Determine the [x, y] coordinate at the center of the cell enclosing the given text.  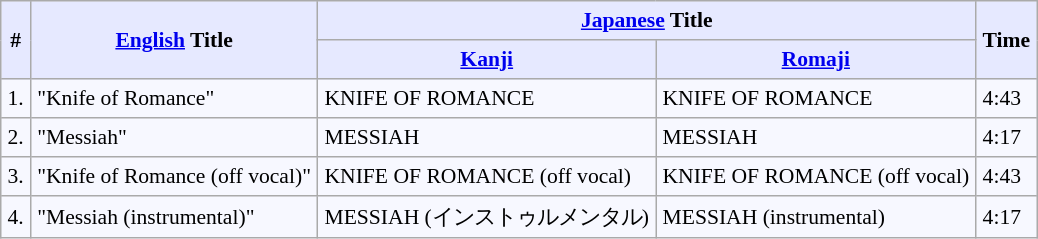
English Title [174, 40]
Kanji [487, 60]
Time [1006, 40]
"Knife of Romance" [174, 98]
4. [16, 217]
2. [16, 138]
MESSIAH (instrumental) [816, 217]
Romaji [816, 60]
"Messiah (instrumental)" [174, 217]
Japanese Title [647, 20]
1. [16, 98]
"Knife of Romance (off vocal)" [174, 176]
"Messiah" [174, 138]
MESSIAH (インストゥルメンタル) [487, 217]
# [16, 40]
3. [16, 176]
